Return the (x, y) coordinate for the center point of the cell that contains the specified text.  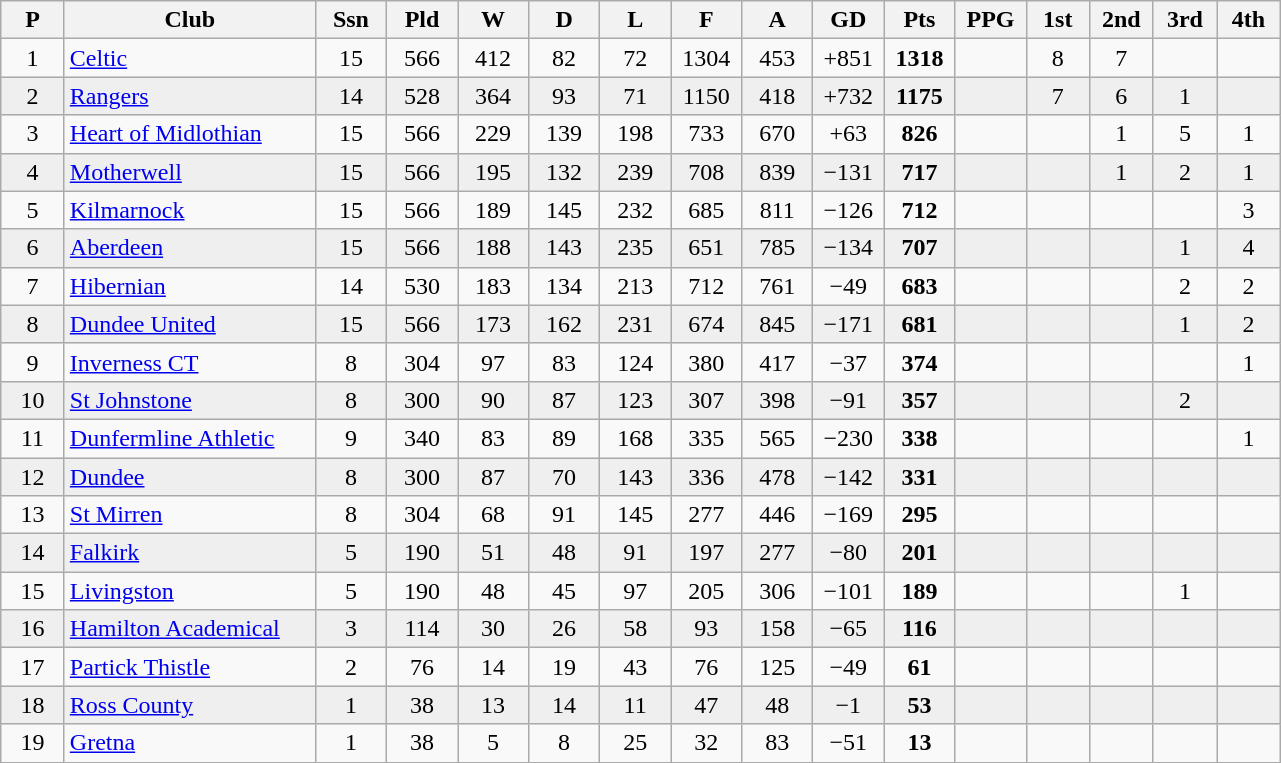
1st (1058, 20)
−80 (848, 553)
71 (636, 96)
232 (636, 210)
4th (1249, 20)
1304 (706, 58)
134 (564, 286)
811 (778, 210)
453 (778, 58)
Pts (920, 20)
398 (778, 400)
173 (494, 324)
845 (778, 324)
195 (494, 172)
201 (920, 553)
114 (422, 629)
670 (778, 134)
58 (636, 629)
685 (706, 210)
Hamilton Academical (190, 629)
25 (636, 743)
168 (636, 438)
530 (422, 286)
123 (636, 400)
Rangers (190, 96)
733 (706, 134)
826 (920, 134)
183 (494, 286)
−37 (848, 362)
158 (778, 629)
139 (564, 134)
Heart of Midlothian (190, 134)
−101 (848, 591)
528 (422, 96)
785 (778, 248)
−171 (848, 324)
124 (636, 362)
St Johnstone (190, 400)
Club (190, 20)
380 (706, 362)
1318 (920, 58)
Pld (422, 20)
1150 (706, 96)
Dunfermline Athletic (190, 438)
418 (778, 96)
L (636, 20)
Ross County (190, 705)
PPG (990, 20)
18 (33, 705)
Dundee (190, 477)
A (778, 20)
708 (706, 172)
717 (920, 172)
239 (636, 172)
10 (33, 400)
336 (706, 477)
162 (564, 324)
340 (422, 438)
Motherwell (190, 172)
Dundee United (190, 324)
Ssn (350, 20)
−91 (848, 400)
51 (494, 553)
229 (494, 134)
26 (564, 629)
82 (564, 58)
412 (494, 58)
68 (494, 515)
Falkirk (190, 553)
235 (636, 248)
Livingston (190, 591)
+732 (848, 96)
GD (848, 20)
197 (706, 553)
90 (494, 400)
Celtic (190, 58)
116 (920, 629)
61 (920, 667)
47 (706, 705)
17 (33, 667)
D (564, 20)
681 (920, 324)
30 (494, 629)
43 (636, 667)
761 (778, 286)
478 (778, 477)
W (494, 20)
Kilmarnock (190, 210)
335 (706, 438)
−169 (848, 515)
295 (920, 515)
125 (778, 667)
683 (920, 286)
364 (494, 96)
446 (778, 515)
45 (564, 591)
707 (920, 248)
53 (920, 705)
Aberdeen (190, 248)
374 (920, 362)
−134 (848, 248)
Partick Thistle (190, 667)
331 (920, 477)
+63 (848, 134)
+851 (848, 58)
307 (706, 400)
−126 (848, 210)
198 (636, 134)
−1 (848, 705)
F (706, 20)
338 (920, 438)
32 (706, 743)
P (33, 20)
−230 (848, 438)
St Mirren (190, 515)
1175 (920, 96)
651 (706, 248)
3rd (1185, 20)
357 (920, 400)
72 (636, 58)
−131 (848, 172)
12 (33, 477)
−65 (848, 629)
132 (564, 172)
Gretna (190, 743)
231 (636, 324)
417 (778, 362)
89 (564, 438)
Hibernian (190, 286)
839 (778, 172)
565 (778, 438)
674 (706, 324)
205 (706, 591)
188 (494, 248)
Inverness CT (190, 362)
−142 (848, 477)
213 (636, 286)
306 (778, 591)
2nd (1122, 20)
70 (564, 477)
16 (33, 629)
−51 (848, 743)
